Return [X, Y] of the center of cell containing provided text 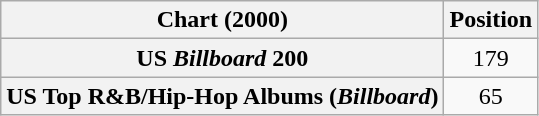
Position [491, 20]
179 [491, 58]
US Top R&B/Hip-Hop Albums (Billboard) [222, 96]
US Billboard 200 [222, 58]
65 [491, 96]
Chart (2000) [222, 20]
